Output the [x, y] coordinate of the center of the cell containing the given text.  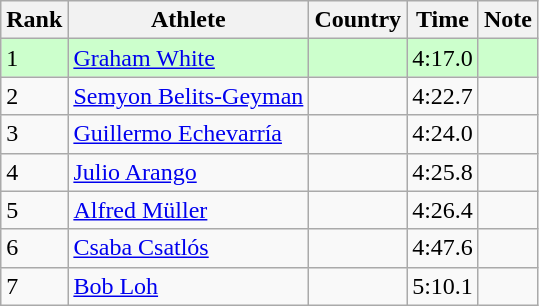
3 [34, 134]
5:10.1 [443, 286]
4:17.0 [443, 58]
4:26.4 [443, 210]
7 [34, 286]
4:47.6 [443, 248]
2 [34, 96]
Julio Arango [188, 172]
6 [34, 248]
Country [358, 20]
Graham White [188, 58]
Bob Loh [188, 286]
4:24.0 [443, 134]
Csaba Csatlós [188, 248]
Alfred Müller [188, 210]
4:22.7 [443, 96]
4 [34, 172]
Time [443, 20]
Rank [34, 20]
Note [508, 20]
Guillermo Echevarría [188, 134]
Semyon Belits-Geyman [188, 96]
5 [34, 210]
Athlete [188, 20]
4:25.8 [443, 172]
1 [34, 58]
